Extract the (x, y) coordinate from the center of the cell holding the provided text.  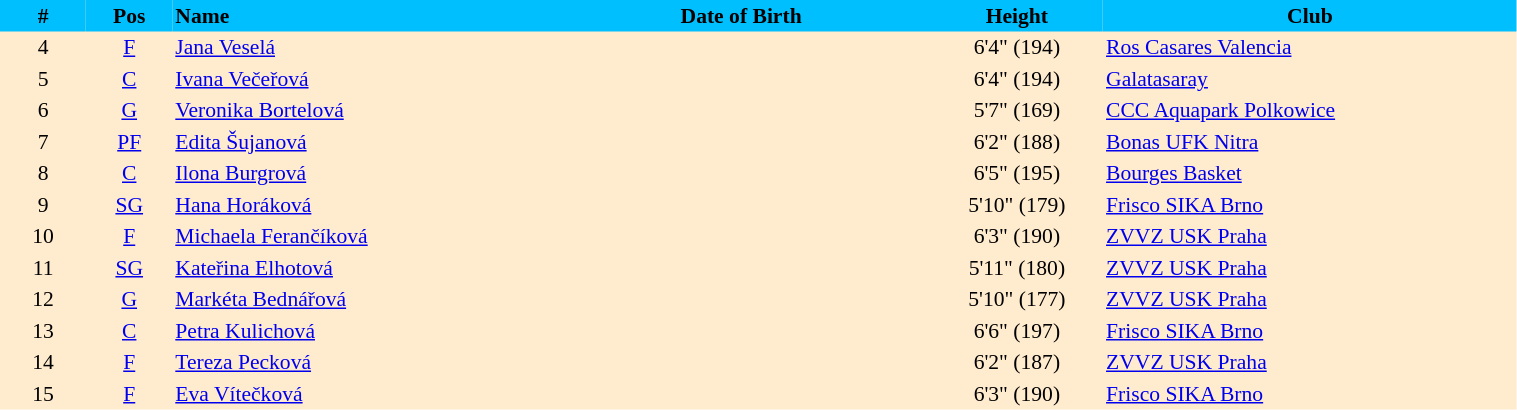
7 (43, 142)
6'2" (187) (1017, 362)
Michaela Ferančíková (362, 236)
CCC Aquapark Polkowice (1310, 110)
15 (43, 394)
Pos (129, 16)
5'7" (169) (1017, 110)
Club (1310, 16)
Bourges Basket (1310, 174)
13 (43, 331)
Eva Vítečková (362, 394)
PF (129, 142)
# (43, 16)
Hana Horáková (362, 205)
14 (43, 362)
Ivana Večeřová (362, 79)
Petra Kulichová (362, 331)
Jana Veselá (362, 48)
Tereza Pecková (362, 362)
9 (43, 205)
Date of Birth (742, 16)
8 (43, 174)
Edita Šujanová (362, 142)
Bonas UFK Nitra (1310, 142)
Ilona Burgrová (362, 174)
5'10" (177) (1017, 300)
5 (43, 79)
6'2" (188) (1017, 142)
6 (43, 110)
6'5" (195) (1017, 174)
Galatasaray (1310, 79)
12 (43, 300)
6'6" (197) (1017, 331)
10 (43, 236)
11 (43, 268)
Kateřina Elhotová (362, 268)
Veronika Bortelová (362, 110)
Name (362, 16)
5'10" (179) (1017, 205)
Ros Casares Valencia (1310, 48)
4 (43, 48)
5'11" (180) (1017, 268)
Height (1017, 16)
Markéta Bednářová (362, 300)
